Provide the (x, y) coordinate of the cell's center where the given text is located.  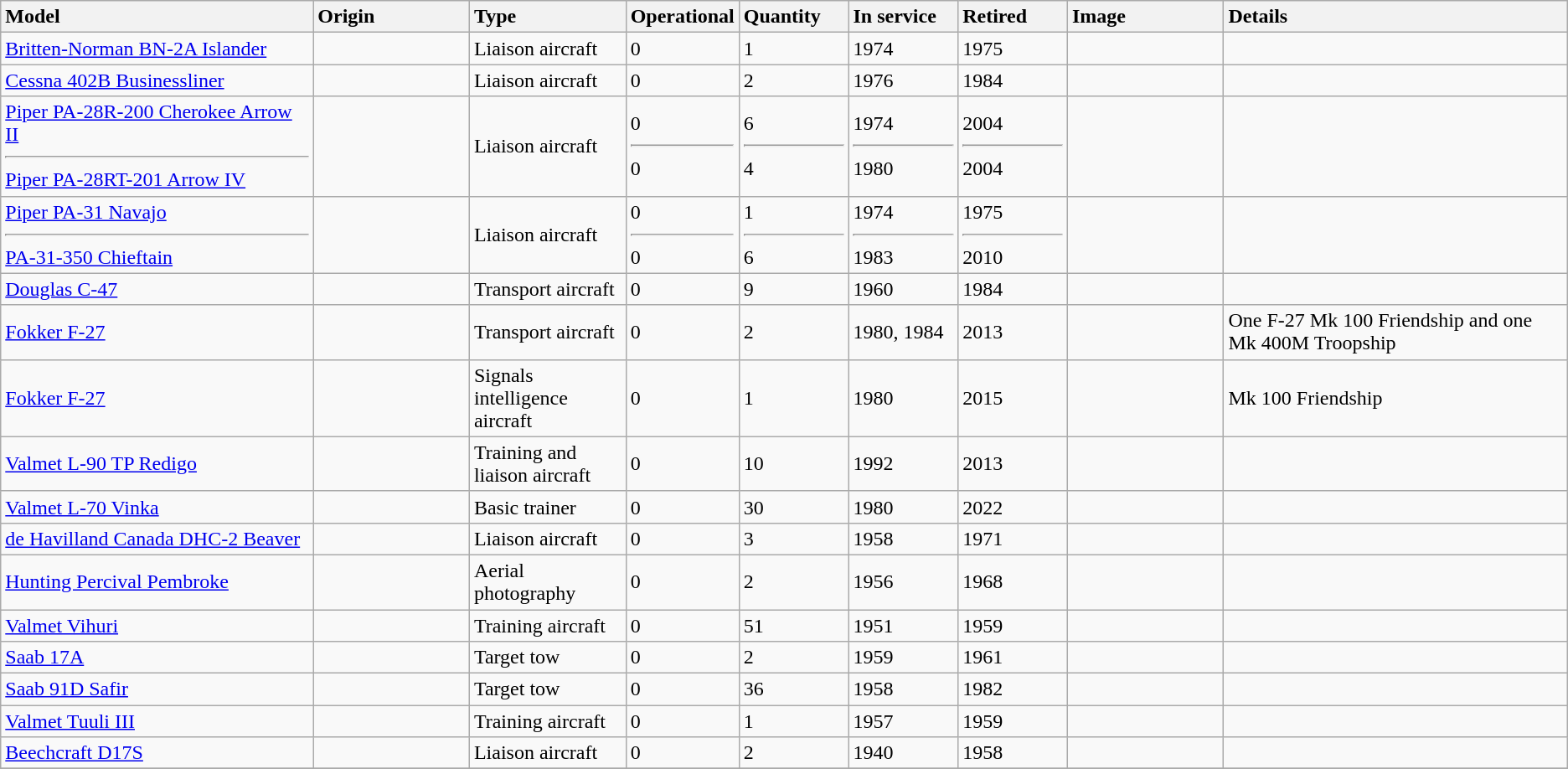
20042004 (1014, 146)
Saab 17A (157, 658)
2015 (1014, 398)
Origin (392, 17)
Image (1146, 17)
19752010 (1014, 235)
Signals intelligence aircraft (548, 398)
10 (794, 464)
19741983 (903, 235)
One F-27 Mk 100 Friendship and one Mk 400M Troopship (1395, 332)
Mk 100 Friendship (1395, 398)
1982 (1014, 689)
Britten-Norman BN-2A Islander (157, 49)
16 (794, 235)
36 (794, 689)
Cessna 402B Businessliner (157, 80)
Model (157, 17)
9 (794, 289)
de Havilland Canada DHC-2 Beaver (157, 539)
1957 (903, 721)
1940 (903, 753)
Training and liaison aircraft (548, 464)
Type (548, 17)
Quantity (794, 17)
Hunting Percival Pembroke (157, 581)
Valmet L-90 TP Redigo (157, 464)
1951 (903, 626)
1976 (903, 80)
Saab 91D Safir (157, 689)
Valmet Tuuli III (157, 721)
Aerial photography (548, 581)
19741980 (903, 146)
1968 (1014, 581)
Basic trainer (548, 507)
Beechcraft D17S (157, 753)
1971 (1014, 539)
2022 (1014, 507)
Operational (682, 17)
Douglas C-47 (157, 289)
1980, 1984 (903, 332)
In service (903, 17)
1956 (903, 581)
Valmet L-70 Vinka (157, 507)
Valmet Vihuri (157, 626)
30 (794, 507)
3 (794, 539)
1974 (903, 49)
1992 (903, 464)
1961 (1014, 658)
64 (794, 146)
1975 (1014, 49)
Piper PA-28R-200 Cherokee Arrow IIPiper PA-28RT-201 Arrow IV (157, 146)
Retired (1014, 17)
Details (1395, 17)
51 (794, 626)
1960 (903, 289)
Piper PA-31 NavajoPA-31-350 Chieftain (157, 235)
